Scan for the cell matching the given text and deliver its (x, y) coordinate at center. 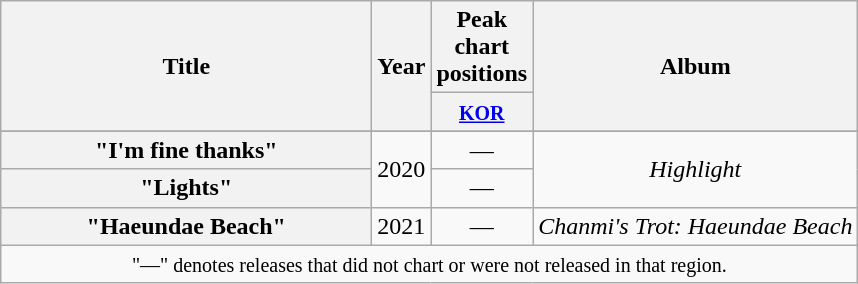
"Lights" (186, 188)
Highlight (696, 169)
KOR (482, 112)
"I'm fine thanks" (186, 150)
Year (402, 66)
Chanmi's Trot: Haeundae Beach (696, 226)
Album (696, 66)
Peak chart positions (482, 47)
"—" denotes releases that did not chart or were not released in that region. (430, 264)
Title (186, 66)
2021 (402, 226)
"Haeundae Beach" (186, 226)
2020 (402, 169)
